Provide the (x, y) coordinate of the cell's center where the given text is located.  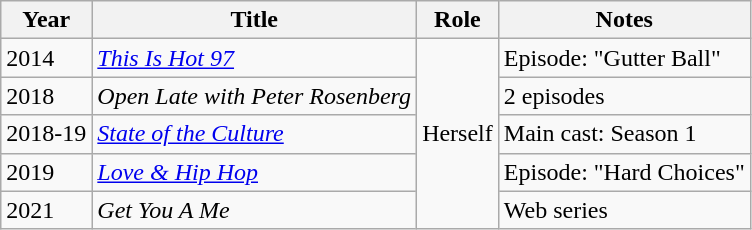
2019 (46, 172)
Open Late with Peter Rosenberg (254, 96)
Herself (458, 134)
This Is Hot 97 (254, 58)
Get You A Me (254, 210)
State of the Culture (254, 134)
Year (46, 20)
2021 (46, 210)
Episode: "Gutter Ball" (624, 58)
2 episodes (624, 96)
2014 (46, 58)
Main cast: Season 1 (624, 134)
Title (254, 20)
Role (458, 20)
2018 (46, 96)
Notes (624, 20)
Episode: "Hard Choices" (624, 172)
Love & Hip Hop (254, 172)
Web series (624, 210)
2018-19 (46, 134)
